Capture the cell that displays the provided text and extract its (X, Y) central coordinate. 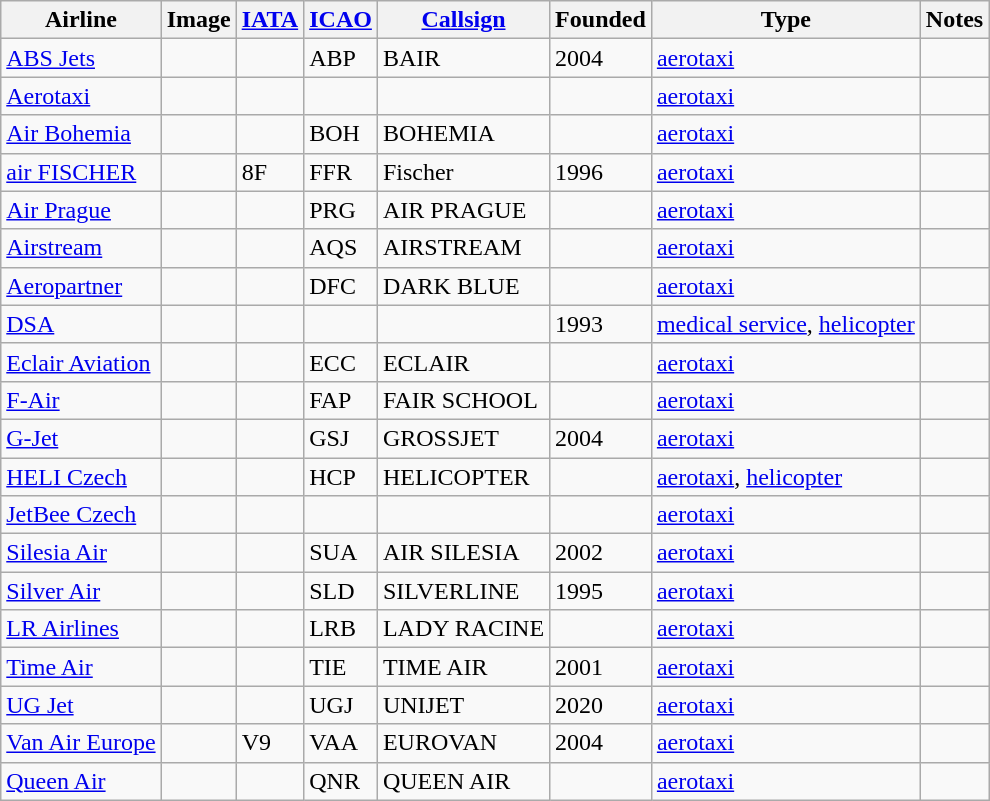
Silesia Air (81, 553)
G-Jet (81, 438)
aerotaxi, helicopter (786, 477)
BOH (341, 134)
AIR SILESIA (463, 553)
TIME AIR (463, 667)
QUEEN AIR (463, 781)
Air Prague (81, 210)
UGJ (341, 705)
Time Air (81, 667)
TIE (341, 667)
FAP (341, 400)
V9 (270, 743)
2001 (601, 667)
ECLAIR (463, 362)
Eclair Aviation (81, 362)
Airline (81, 20)
2020 (601, 705)
Founded (601, 20)
AQS (341, 248)
ABP (341, 58)
BAIR (463, 58)
ICAO (341, 20)
2002 (601, 553)
LADY RACINE (463, 629)
SLD (341, 591)
PRG (341, 210)
DFC (341, 286)
Type (786, 20)
Aeropartner (81, 286)
SILVERLINE (463, 591)
DARK BLUE (463, 286)
VAA (341, 743)
HELICOPTER (463, 477)
LRB (341, 629)
Notes (954, 20)
IATA (270, 20)
SUA (341, 553)
8F (270, 172)
1993 (601, 324)
GROSSJET (463, 438)
Airstream (81, 248)
DSA (81, 324)
Van Air Europe (81, 743)
LR Airlines (81, 629)
Air Bohemia (81, 134)
Queen Air (81, 781)
FAIR SCHOOL (463, 400)
medical service, helicopter (786, 324)
ECC (341, 362)
EUROVAN (463, 743)
FFR (341, 172)
ABS Jets (81, 58)
Fischer (463, 172)
F-Air (81, 400)
Callsign (463, 20)
air FISCHER (81, 172)
UNIJET (463, 705)
Aerotaxi (81, 96)
HELI Czech (81, 477)
AIR PRAGUE (463, 210)
JetBee Czech (81, 515)
1996 (601, 172)
Silver Air (81, 591)
AIRSTREAM (463, 248)
BOHEMIA (463, 134)
GSJ (341, 438)
HCP (341, 477)
QNR (341, 781)
1995 (601, 591)
UG Jet (81, 705)
Image (198, 20)
